Return (x, y) of the center of cell containing provided text 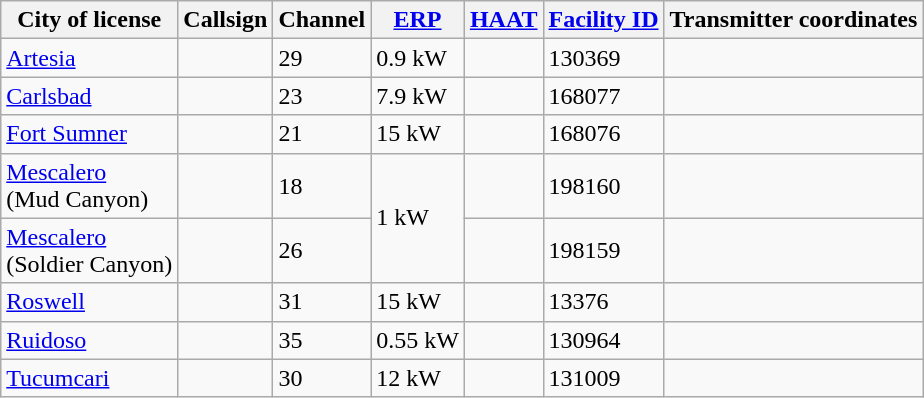
Mescalero(Mud Canyon) (90, 186)
198160 (604, 186)
0.9 kW (418, 58)
Fort Sumner (90, 134)
26 (322, 250)
Transmitter coordinates (794, 20)
21 (322, 134)
23 (322, 96)
130369 (604, 58)
7.9 kW (418, 96)
Facility ID (604, 20)
198159 (604, 250)
1 kW (418, 218)
131009 (604, 378)
Tucumcari (90, 378)
30 (322, 378)
Channel (322, 20)
Mescalero(Soldier Canyon) (90, 250)
Carlsbad (90, 96)
130964 (604, 340)
Roswell (90, 302)
HAAT (504, 20)
31 (322, 302)
City of license (90, 20)
18 (322, 186)
168076 (604, 134)
Ruidoso (90, 340)
168077 (604, 96)
Artesia (90, 58)
12 kW (418, 378)
35 (322, 340)
ERP (418, 20)
0.55 kW (418, 340)
Callsign (226, 20)
13376 (604, 302)
29 (322, 58)
